Extract the (X, Y) coordinate from the center of the cell holding the provided text.  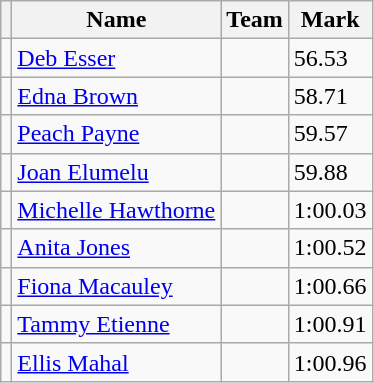
Tammy Etienne (116, 324)
Michelle Hawthorne (116, 210)
Mark (330, 20)
Team (255, 20)
1:00.66 (330, 286)
59.88 (330, 172)
Edna Brown (116, 96)
Fiona Macauley (116, 286)
Peach Payne (116, 134)
1:00.52 (330, 248)
1:00.03 (330, 210)
Anita Jones (116, 248)
Joan Elumelu (116, 172)
1:00.91 (330, 324)
Ellis Mahal (116, 362)
Deb Esser (116, 58)
59.57 (330, 134)
58.71 (330, 96)
56.53 (330, 58)
1:00.96 (330, 362)
Name (116, 20)
